Find where the given text appears and provide that cell's center as (x, y) coordinate. 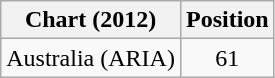
Position (227, 20)
Australia (ARIA) (91, 58)
Chart (2012) (91, 20)
61 (227, 58)
